Provide the [x, y] coordinate of the cell's center where the given text is located.  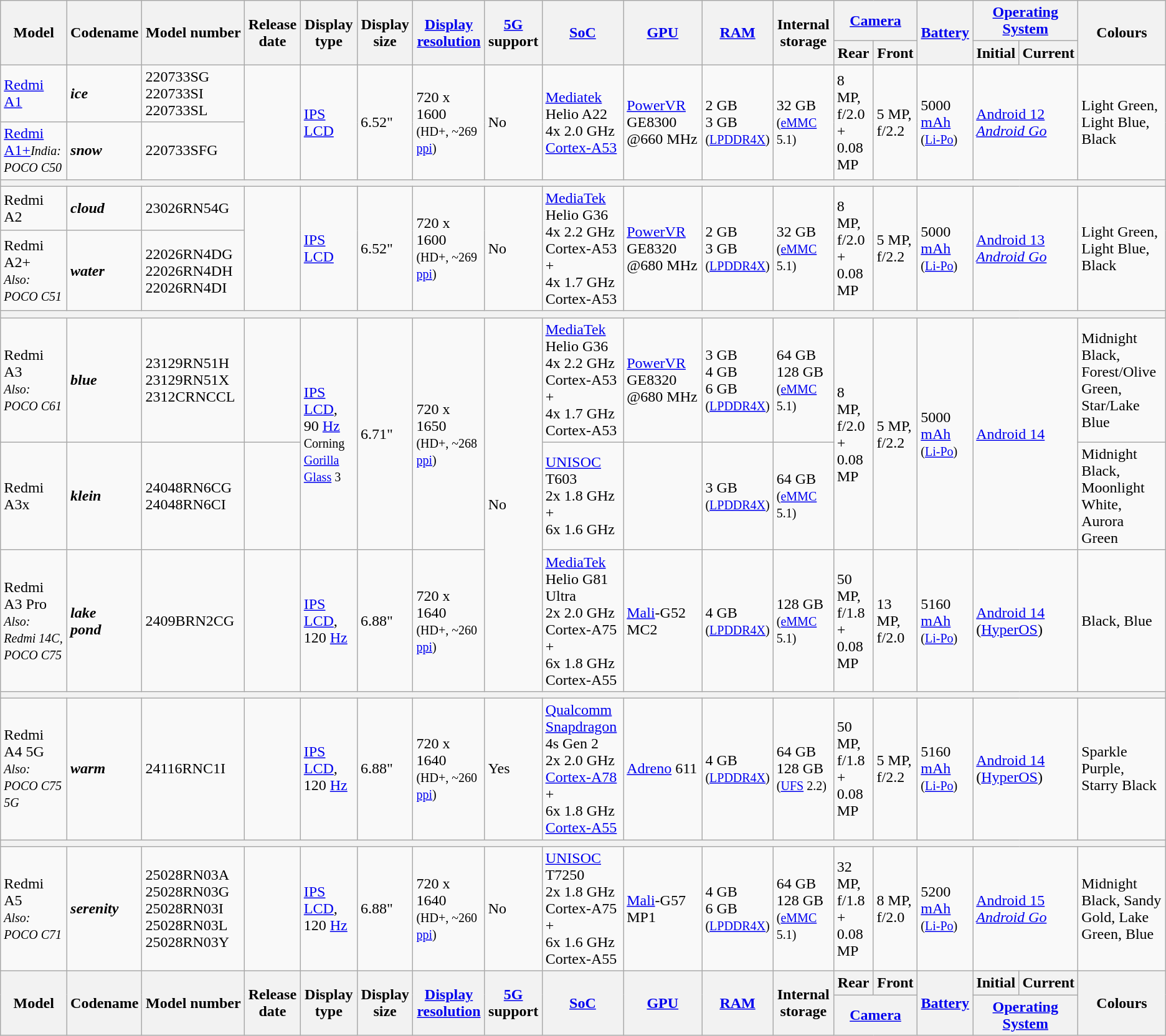
3 GB(LPDDR4X) [737, 496]
23129RN51H23129RN51X 2312CRNCCL [193, 380]
MediaTek Helio G81 Ultra2x 2.0 GHz Cortex-A75 +6x 1.8 GHz Cortex-A55 [583, 620]
Black, Blue [1122, 620]
serenity [105, 909]
13 MP, f/2.0 [896, 620]
Redmi A2 [34, 208]
blue [105, 380]
Midnight Black, Forest/Olive Green, Star/Lake Blue [1122, 380]
23026RN54G [193, 208]
IPS LCD, 90 HzCorning Gorilla Glass 3 [329, 433]
Redmi A4 5GAlso: POCO C75 5G [34, 768]
22026RN4DG22026RN4DH 22026RN4DI [193, 270]
Mediatek Helio A224x 2.0 GHz Cortex-A53 [583, 122]
6.71" [385, 433]
Adreno 611 [663, 768]
25028RN03A25028RN03G 25028RN03I 25028RN03L 25028RN03Y [193, 909]
Android 12Android Go [1025, 122]
Redmi A1+India: POCO C50 [34, 151]
Redmi A3x [34, 496]
UNISOC T6032x 1.8 GHz +6x 1.6 GHz [583, 496]
snow [105, 151]
Sparkle Purple, Starry Black [1122, 768]
warm [105, 768]
5200 mAh(Li-Po) [946, 909]
Android 14 [1025, 433]
klein [105, 496]
220733SFG [193, 151]
Redmi A1 [34, 93]
64 GB(eMMC 5.1) [803, 496]
24116RNC1I [193, 768]
Redmi A5Also: POCO C71 [34, 909]
lakepond [105, 620]
24048RN6CG24048RN6CI [193, 496]
32 MP, f/1.8 +0.08 MP [853, 909]
8 MP, f/2.0 [896, 909]
2409BRN2CG [193, 620]
Android 13Android Go [1025, 248]
Mali-G57 MP1 [663, 909]
ice [105, 93]
Android 15Android Go [1025, 909]
Redmi A3Also: POCO C61 [34, 380]
Midnight Black, Moonlight White, Aurora Green [1122, 496]
Yes [513, 768]
3 GB4 GB6 GB(LPDDR4X) [737, 380]
128 GB(eMMC 5.1) [803, 620]
Mali-G52 MC2 [663, 620]
Redmi A3 ProAlso: Redmi 14C, POCO C75 [34, 620]
64 GB128 GB(UFS 2.2) [803, 768]
720 x 1650(HD+, ~268 ppi) [448, 433]
Qualcomm Snapdragon 4s Gen 22x 2.0 GHz Cortex-A78 +6x 1.8 GHz Cortex-A55 [583, 768]
cloud [105, 208]
Midnight Black, Sandy Gold, Lake Green, Blue [1122, 909]
UNISOC T72502x 1.8 GHz Cortex-A75 +6x 1.6 GHz Cortex-A55 [583, 909]
220733SG220733SI 220733SL [193, 93]
water [105, 270]
4 GB6 GB(LPDDR4X) [737, 909]
PowerVR GE8300@660 MHz [663, 122]
Redmi A2+Also: POCO C51 [34, 270]
